Extract the (x, y) coordinate from the center of the cell holding the provided text.  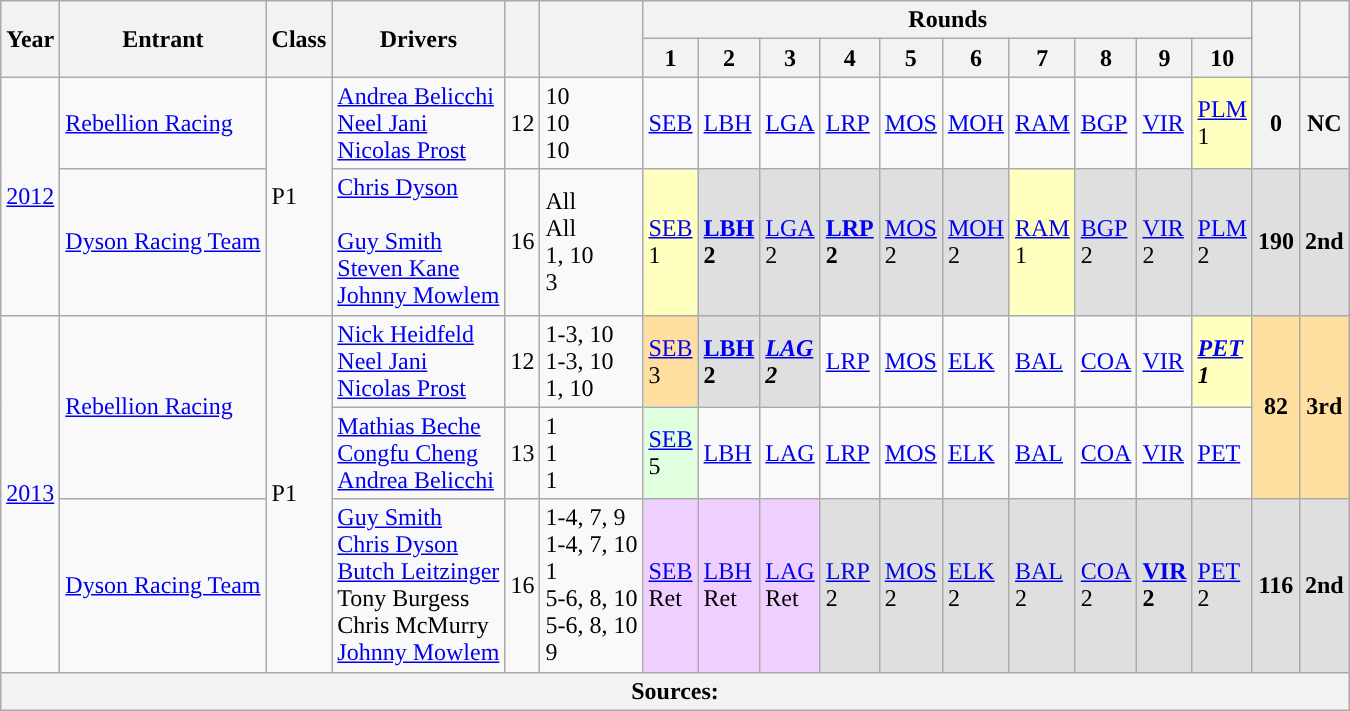
SEB5 (670, 453)
MOH (976, 123)
0 (1276, 123)
190 (1276, 242)
PET1 (1222, 361)
3 (790, 58)
3rd (1324, 407)
6 (976, 58)
SEB1 (670, 242)
2 (729, 58)
2013 (30, 494)
111 (592, 453)
PET (1222, 453)
ELK2 (976, 586)
1-4, 7, 91-4, 7, 1015-6, 8, 105-6, 8, 109 (592, 586)
Year (30, 39)
9 (1164, 58)
BAL2 (1042, 586)
MOH2 (976, 242)
LAG (790, 453)
116 (1276, 586)
7 (1042, 58)
Rounds (948, 20)
LAGRet (790, 586)
SEB3 (670, 361)
Chris Dyson Guy Smith Steven Kane Johnny Mowlem (418, 242)
PLM2 (1222, 242)
2012 (30, 196)
Guy Smith Chris Dyson Butch Leitzinger Tony Burgess Chris McMurry Johnny Mowlem (418, 586)
BGP2 (1106, 242)
82 (1276, 407)
Drivers (418, 39)
1 (670, 58)
PLM1 (1222, 123)
Sources: (675, 691)
BGP (1106, 123)
NC (1324, 123)
AllAll1, 103 (592, 242)
SEBRet (670, 586)
8 (1106, 58)
Andrea Belicchi Neel Jani Nicolas Prost (418, 123)
PET2 (1222, 586)
RAM1 (1042, 242)
4 (850, 58)
LGA2 (790, 242)
LAG2 (790, 361)
10 (1222, 58)
5 (910, 58)
LBHRet (729, 586)
1-3, 101-3, 101, 10 (592, 361)
101010 (592, 123)
Class (299, 39)
COA2 (1106, 586)
RAM (1042, 123)
LGA (790, 123)
13 (522, 453)
Mathias Beche Congfu Cheng Andrea Belicchi (418, 453)
Entrant (163, 39)
Nick Heidfeld Neel Jani Nicolas Prost (418, 361)
SEB (670, 123)
